Extract the (X, Y) coordinate from the center of the cell holding the provided text.  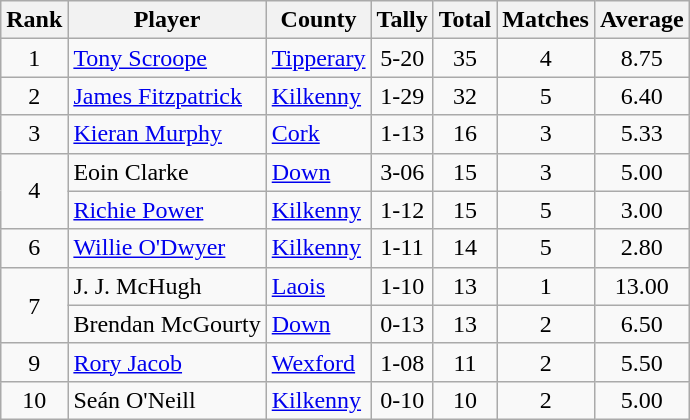
Kieran Murphy (167, 134)
9 (34, 362)
Richie Power (167, 210)
14 (465, 248)
2.80 (642, 248)
0-13 (402, 324)
16 (465, 134)
J. J. McHugh (167, 286)
5.33 (642, 134)
Average (642, 20)
James Fitzpatrick (167, 96)
1-12 (402, 210)
1-08 (402, 362)
35 (465, 58)
6.40 (642, 96)
5-20 (402, 58)
8.75 (642, 58)
11 (465, 362)
Total (465, 20)
Tally (402, 20)
Rank (34, 20)
1-29 (402, 96)
1-13 (402, 134)
Player (167, 20)
Rory Jacob (167, 362)
Laois (318, 286)
Tony Scroope (167, 58)
0-10 (402, 400)
Brendan McGourty (167, 324)
5.50 (642, 362)
1-10 (402, 286)
County (318, 20)
Seán O'Neill (167, 400)
3-06 (402, 172)
3.00 (642, 210)
6 (34, 248)
13.00 (642, 286)
6.50 (642, 324)
Tipperary (318, 58)
32 (465, 96)
1-11 (402, 248)
Matches (546, 20)
Cork (318, 134)
Wexford (318, 362)
Eoin Clarke (167, 172)
7 (34, 305)
Willie O'Dwyer (167, 248)
